Output the (X, Y) coordinate of the center of the cell containing the given text.  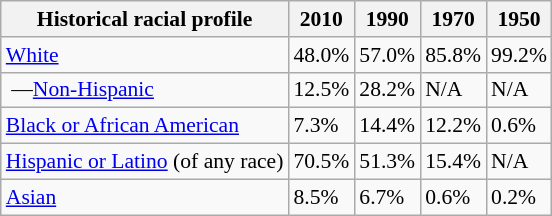
Black or African American (145, 126)
70.5% (321, 162)
7.3% (321, 126)
Hispanic or Latino (of any race) (145, 162)
12.5% (321, 90)
Historical racial profile (145, 19)
1990 (387, 19)
1950 (519, 19)
0.2% (519, 197)
48.0% (321, 55)
85.8% (453, 55)
51.3% (387, 162)
—Non-Hispanic (145, 90)
14.4% (387, 126)
28.2% (387, 90)
12.2% (453, 126)
8.5% (321, 197)
2010 (321, 19)
1970 (453, 19)
15.4% (453, 162)
99.2% (519, 55)
6.7% (387, 197)
57.0% (387, 55)
White (145, 55)
Asian (145, 197)
